From the cell containing the given text, extract its center point as [X, Y] coordinate. 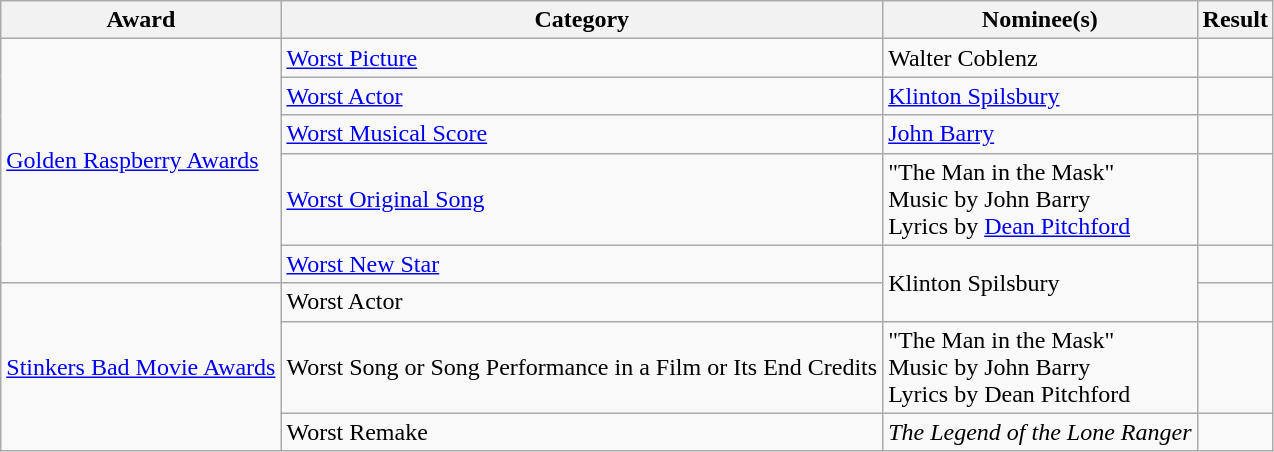
Category [582, 20]
Award [141, 20]
Worst Song or Song Performance in a Film or Its End Credits [582, 367]
Worst Original Song [582, 199]
Worst Remake [582, 432]
Golden Raspberry Awards [141, 161]
Worst New Star [582, 264]
Worst Musical Score [582, 134]
Walter Coblenz [1040, 58]
John Barry [1040, 134]
Result [1235, 20]
Worst Picture [582, 58]
Nominee(s) [1040, 20]
The Legend of the Lone Ranger [1040, 432]
Stinkers Bad Movie Awards [141, 367]
